From the cell containing the given text, extract its center point as [X, Y] coordinate. 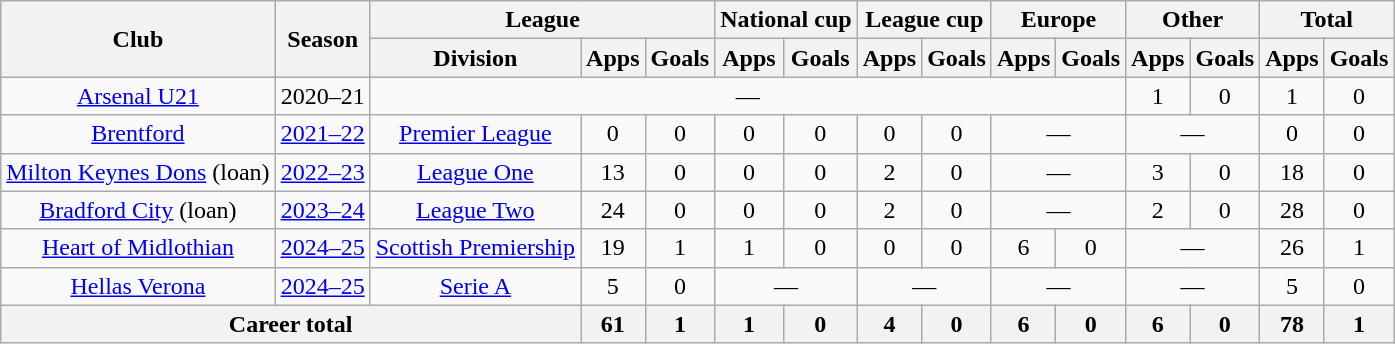
League [542, 20]
League Two [475, 210]
13 [613, 172]
League One [475, 172]
Scottish Premiership [475, 248]
Career total [291, 324]
18 [1292, 172]
19 [613, 248]
Heart of Midlothian [138, 248]
Arsenal U21 [138, 96]
Europe [1058, 20]
Total [1327, 20]
24 [613, 210]
61 [613, 324]
4 [889, 324]
26 [1292, 248]
Club [138, 39]
28 [1292, 210]
2020–21 [322, 96]
2021–22 [322, 134]
Season [322, 39]
Other [1193, 20]
League cup [924, 20]
78 [1292, 324]
2023–24 [322, 210]
Milton Keynes Dons (loan) [138, 172]
Serie A [475, 286]
Hellas Verona [138, 286]
Division [475, 58]
National cup [786, 20]
Premier League [475, 134]
Brentford [138, 134]
2022–23 [322, 172]
3 [1158, 172]
Bradford City (loan) [138, 210]
